Find where the given text appears and provide that cell's center as (x, y) coordinate. 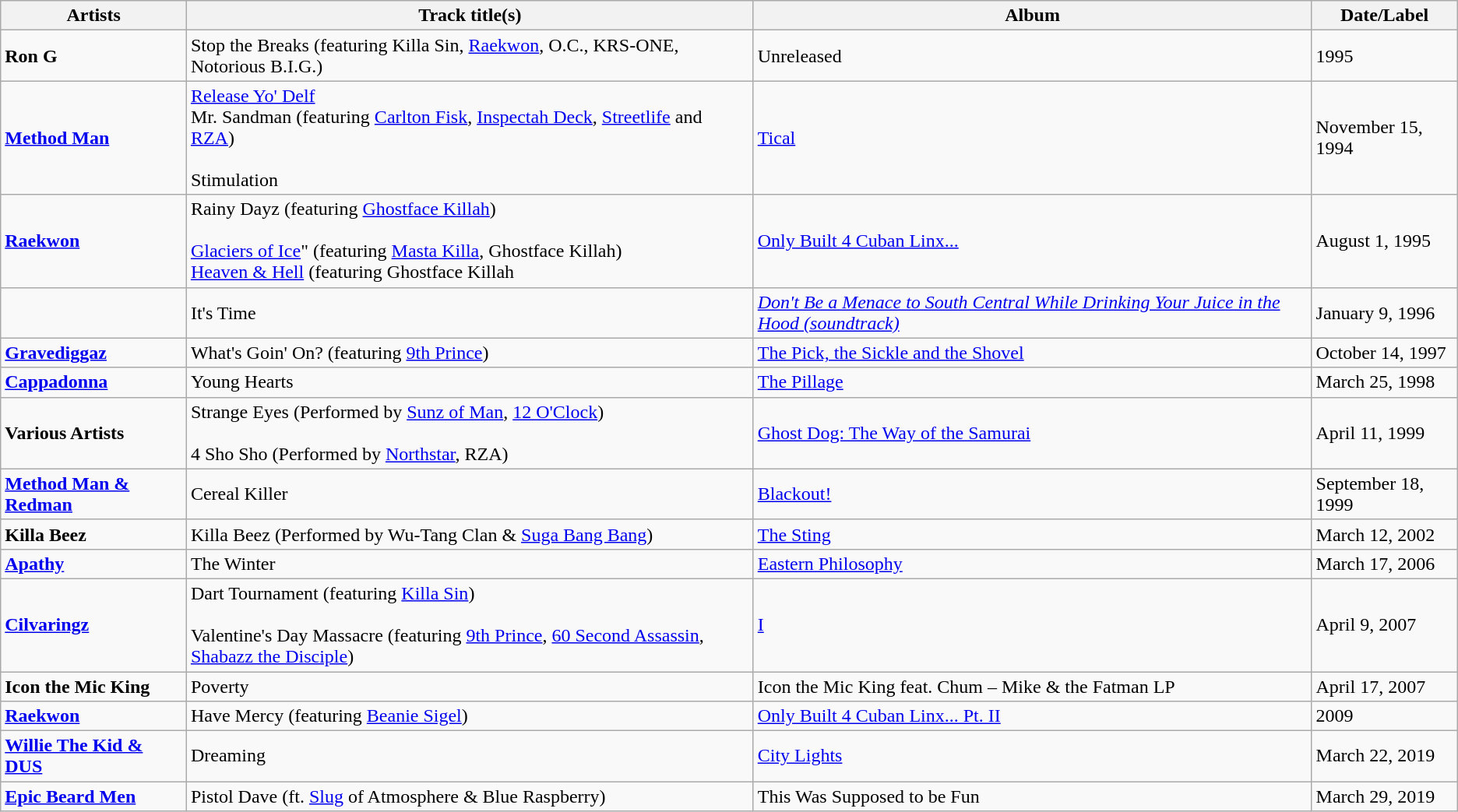
Ghost Dog: The Way of the Samurai (1033, 433)
Artists (93, 16)
Stop the Breaks (featuring Killa Sin, Raekwon, O.C., KRS-ONE, Notorious B.I.G.) (470, 56)
Willie The Kid & DUS (93, 757)
Only Built 4 Cuban Linx... Pt. II (1033, 716)
The Pick, the Sickle and the Shovel (1033, 353)
March 25, 1998 (1385, 382)
Cilvaringz (93, 624)
April 17, 2007 (1385, 686)
Epic Beard Men (93, 796)
Cappadonna (93, 382)
Unreleased (1033, 56)
The Winter (470, 564)
What's Goin' On? (featuring 9th Prince) (470, 353)
Ron G (93, 56)
Blackout! (1033, 494)
Icon the Mic King feat. Chum – Mike & the Fatman LP (1033, 686)
Dart Tournament (featuring Killa Sin)Valentine's Day Massacre (featuring 9th Prince, 60 Second Assassin, Shabazz the Disciple) (470, 624)
Apathy (93, 564)
March 22, 2019 (1385, 757)
Only Built 4 Cuban Linx... (1033, 241)
September 18, 1999 (1385, 494)
Rainy Dayz (featuring Ghostface Killah)Glaciers of Ice" (featuring Masta Killa, Ghostface Killah) Heaven & Hell (featuring Ghostface Killah (470, 241)
It's Time (470, 313)
I (1033, 624)
The Sting (1033, 534)
Method Man (93, 138)
City Lights (1033, 757)
August 1, 1995 (1385, 241)
Gravediggaz (93, 353)
November 15, 1994 (1385, 138)
Pistol Dave (ft. Slug of Atmosphere & Blue Raspberry) (470, 796)
Eastern Philosophy (1033, 564)
March 12, 2002 (1385, 534)
March 29, 2019 (1385, 796)
Killa Beez (Performed by Wu-Tang Clan & Suga Bang Bang) (470, 534)
Poverty (470, 686)
October 14, 1997 (1385, 353)
Dreaming (470, 757)
Cereal Killer (470, 494)
1995 (1385, 56)
Strange Eyes (Performed by Sunz of Man, 12 O'Clock)4 Sho Sho (Performed by Northstar, RZA) (470, 433)
Icon the Mic King (93, 686)
Track title(s) (470, 16)
Have Mercy (featuring Beanie Sigel) (470, 716)
March 17, 2006 (1385, 564)
Tical (1033, 138)
Various Artists (93, 433)
This Was Supposed to be Fun (1033, 796)
January 9, 1996 (1385, 313)
Date/Label (1385, 16)
2009 (1385, 716)
April 11, 1999 (1385, 433)
Release Yo' DelfMr. Sandman (featuring Carlton Fisk, Inspectah Deck, Streetlife and RZA)Stimulation (470, 138)
Don't Be a Menace to South Central While Drinking Your Juice in the Hood (soundtrack) (1033, 313)
The Pillage (1033, 382)
Young Hearts (470, 382)
April 9, 2007 (1385, 624)
Killa Beez (93, 534)
Method Man & Redman (93, 494)
Album (1033, 16)
